From the cell containing the given text, extract its center point as [X, Y] coordinate. 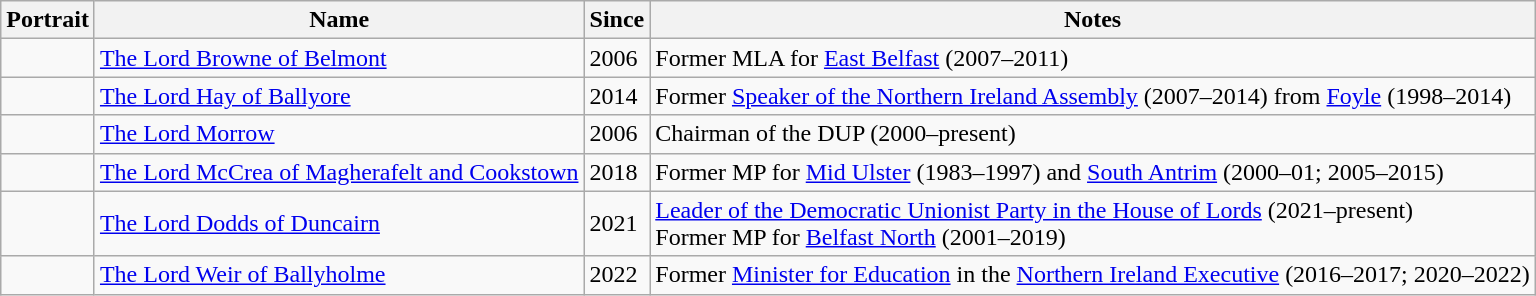
The Lord Weir of Ballyholme [339, 275]
2014 [617, 96]
Former MLA for East Belfast (2007–2011) [1093, 58]
The Lord McCrea of Magherafelt and Cookstown [339, 172]
Since [617, 20]
The Lord Morrow [339, 134]
Portrait [48, 20]
Former Minister for Education in the Northern Ireland Executive (2016–2017; 2020–2022) [1093, 275]
Notes [1093, 20]
2021 [617, 224]
The Lord Browne of Belmont [339, 58]
Leader of the Democratic Unionist Party in the House of Lords (2021–present)Former MP for Belfast North (2001–2019) [1093, 224]
Former MP for Mid Ulster (1983–1997) and South Antrim (2000–01; 2005–2015) [1093, 172]
2018 [617, 172]
Former Speaker of the Northern Ireland Assembly (2007–2014) from Foyle (1998–2014) [1093, 96]
The Lord Hay of Ballyore [339, 96]
2022 [617, 275]
Chairman of the DUP (2000–present) [1093, 134]
Name [339, 20]
The Lord Dodds of Duncairn [339, 224]
